Search for the cell housing the specified text and yield its (x, y) center coordinate. 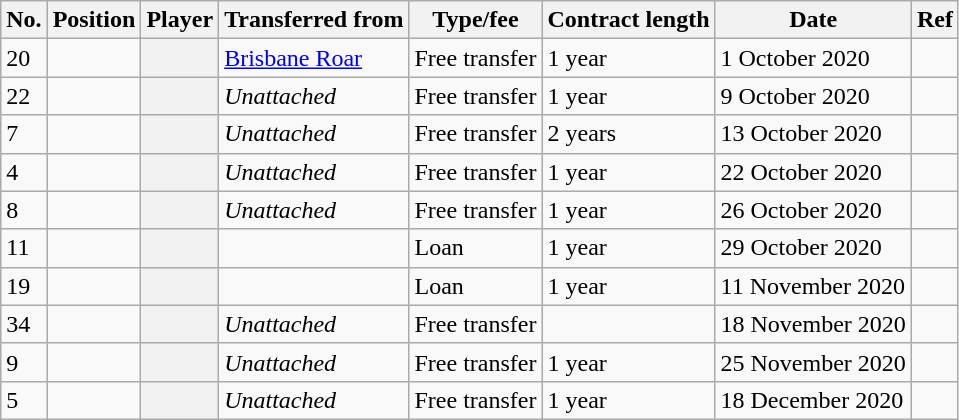
9 (24, 362)
26 October 2020 (813, 210)
22 October 2020 (813, 172)
Date (813, 20)
11 (24, 248)
Type/fee (476, 20)
22 (24, 96)
Ref (934, 20)
4 (24, 172)
Transferred from (314, 20)
Position (94, 20)
20 (24, 58)
19 (24, 286)
13 October 2020 (813, 134)
25 November 2020 (813, 362)
9 October 2020 (813, 96)
18 December 2020 (813, 400)
7 (24, 134)
Contract length (628, 20)
Brisbane Roar (314, 58)
5 (24, 400)
29 October 2020 (813, 248)
34 (24, 324)
Player (180, 20)
11 November 2020 (813, 286)
8 (24, 210)
No. (24, 20)
2 years (628, 134)
1 October 2020 (813, 58)
18 November 2020 (813, 324)
